Scan for the cell matching the given text and deliver its [x, y] coordinate at center. 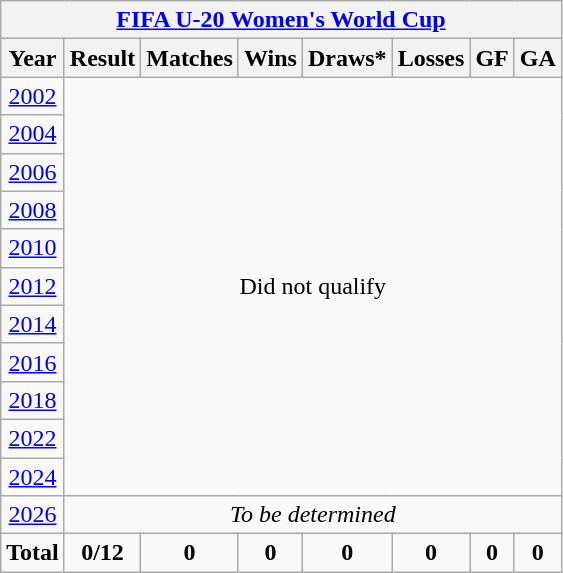
GF [492, 58]
2010 [33, 248]
2004 [33, 134]
To be determined [312, 515]
FIFA U-20 Women's World Cup [282, 20]
2016 [33, 362]
2018 [33, 400]
2008 [33, 210]
Did not qualify [312, 286]
2024 [33, 477]
2014 [33, 324]
Losses [431, 58]
Matches [190, 58]
2012 [33, 286]
2002 [33, 96]
GA [538, 58]
Wins [270, 58]
Result [102, 58]
Draws* [347, 58]
0/12 [102, 553]
2006 [33, 172]
2022 [33, 438]
Year [33, 58]
2026 [33, 515]
Total [33, 553]
